Find where the given text appears and provide that cell's center as [x, y] coordinate. 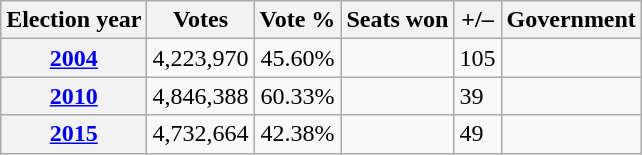
2015 [74, 134]
45.60% [298, 58]
Government [571, 20]
39 [478, 96]
105 [478, 58]
Seats won [398, 20]
+/– [478, 20]
4,732,664 [200, 134]
Election year [74, 20]
4,223,970 [200, 58]
2004 [74, 58]
60.33% [298, 96]
Votes [200, 20]
42.38% [298, 134]
4,846,388 [200, 96]
Vote % [298, 20]
2010 [74, 96]
49 [478, 134]
